Capture the cell that displays the provided text and extract its [X, Y] central coordinate. 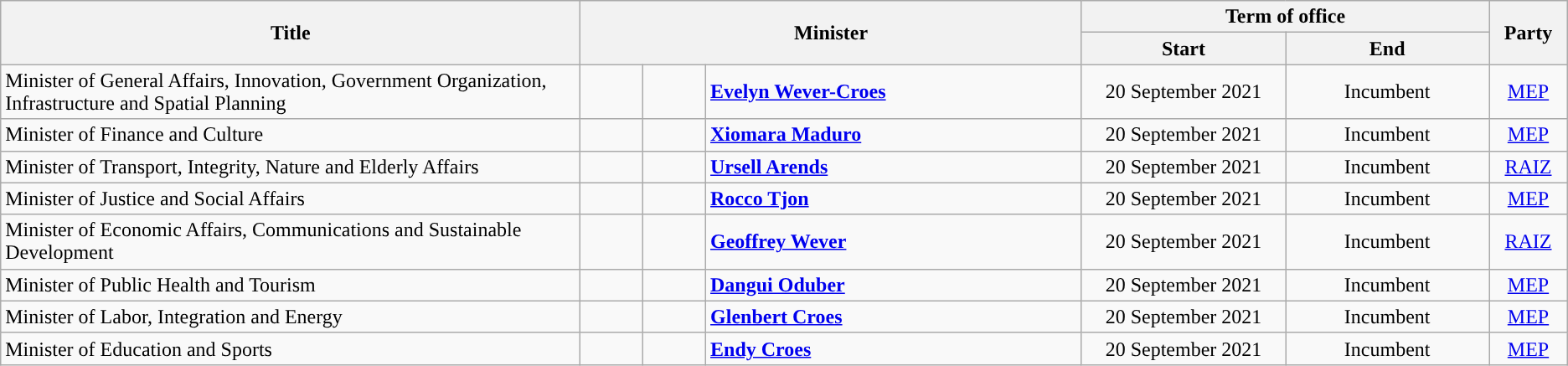
Minister of General Affairs, Innovation, Government Organization, Infrastructure and Spatial Planning [291, 92]
Minister of Transport, Integrity, Nature and Elderly Affairs [291, 167]
Party [1529, 33]
Rocco Tjon [895, 198]
Minister of Education and Sports [291, 348]
End [1387, 49]
Evelyn Wever-Croes [895, 92]
Term of office [1285, 17]
Minister of Labor, Integration and Energy [291, 317]
Ursell Arends [895, 167]
Endy Croes [895, 348]
Minister of Public Health and Tourism [291, 285]
Minister of Justice and Social Affairs [291, 198]
Start [1183, 49]
Geoffrey Wever [895, 241]
Xiomara Maduro [895, 135]
Title [291, 33]
Minister of Economic Affairs, Communications and Sustainable Development [291, 241]
Glenbert Croes [895, 317]
Minister of Finance and Culture [291, 135]
Minister [831, 33]
Dangui Oduber [895, 285]
